Provide the (X, Y) coordinate of the cell's center where the given text is located.  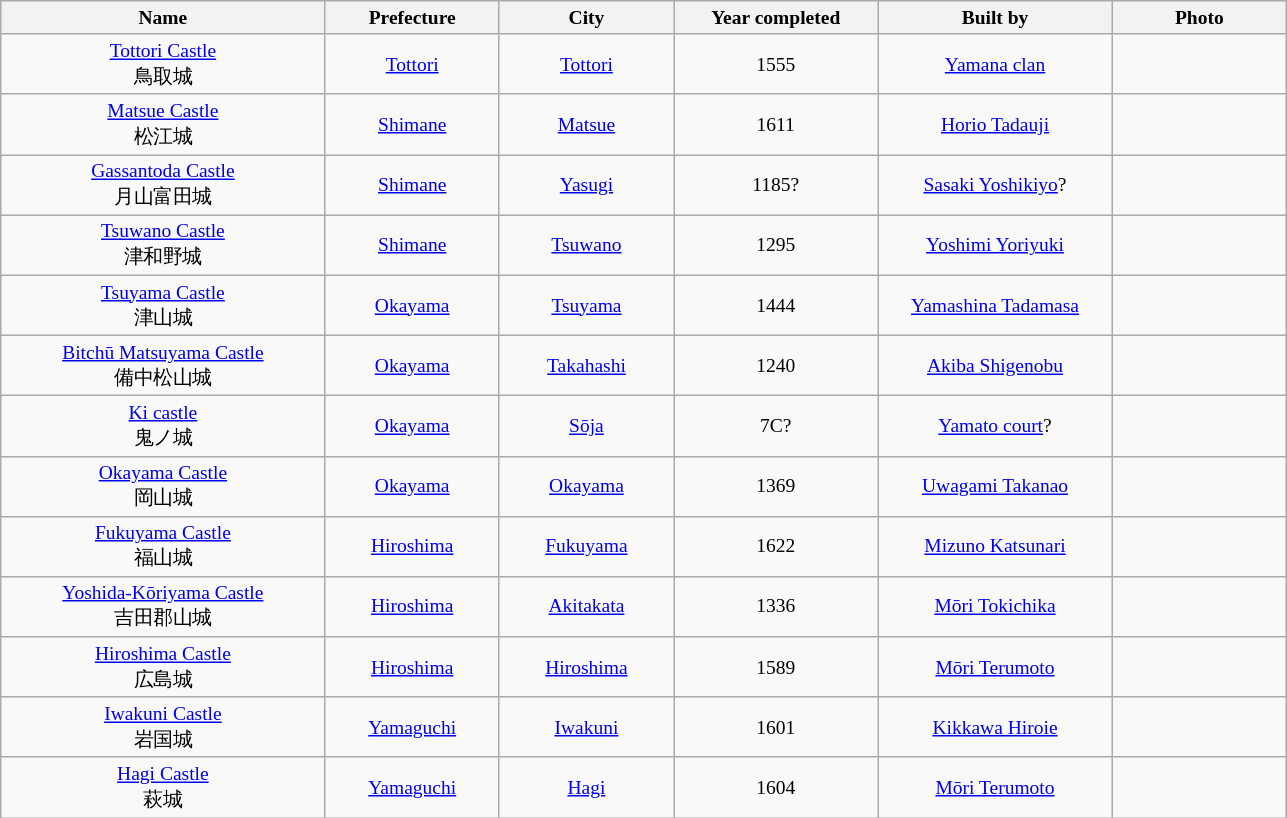
1444 (776, 305)
Iwakuni Castle岩国城 (163, 727)
Matsue (586, 124)
Tsuyama Castle津山城 (163, 305)
Kikkawa Hiroie (995, 727)
Yamana clan (995, 64)
Akiba Shigenobu (995, 365)
Matsue Castle松江城 (163, 124)
Mizuno Katsunari (995, 546)
Akitakata (586, 607)
Tsuwano (586, 245)
Bitchū Matsuyama Castle備中松山城 (163, 365)
Iwakuni (586, 727)
1240 (776, 365)
1589 (776, 667)
1611 (776, 124)
Ki castle鬼ノ城 (163, 426)
Prefecture (412, 18)
Tsuwano Castle津和野城 (163, 245)
1555 (776, 64)
Horio Tadauji (995, 124)
Built by (995, 18)
Sōja (586, 426)
1185? (776, 185)
Yamashina Tadamasa (995, 305)
Yasugi (586, 185)
1295 (776, 245)
City (586, 18)
Hagi (586, 787)
Hagi Castle萩城 (163, 787)
1622 (776, 546)
Photo (1199, 18)
1604 (776, 787)
7C? (776, 426)
Takahashi (586, 365)
Gassantoda Castle月山富田城 (163, 185)
Fukuyama (586, 546)
Yamato court? (995, 426)
Tsuyama (586, 305)
Hiroshima Castle広島城 (163, 667)
1369 (776, 486)
Yoshimi Yoriyuki (995, 245)
Uwagami Takanao (995, 486)
1336 (776, 607)
Fukuyama Castle福山城 (163, 546)
Year completed (776, 18)
Yoshida-Kōriyama Castle吉田郡山城 (163, 607)
Tottori Castle鳥取城 (163, 64)
1601 (776, 727)
Mōri Tokichika (995, 607)
Name (163, 18)
Okayama Castle岡山城 (163, 486)
Sasaki Yoshikiyo? (995, 185)
